Capture the cell that displays the provided text and extract its (X, Y) central coordinate. 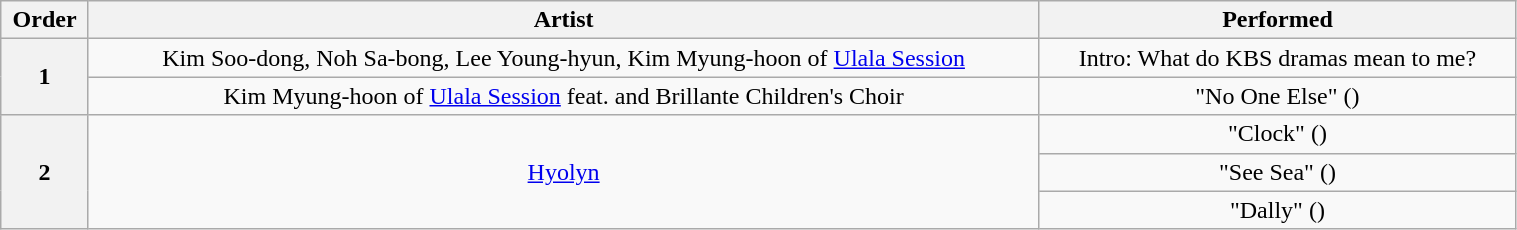
Kim Soo-dong, Noh Sa-bong, Lee Young-hyun, Kim Myung-hoon of Ulala Session (563, 58)
"See Sea" () (1278, 172)
"No One Else" () (1278, 96)
Hyolyn (563, 172)
Order (45, 20)
1 (45, 77)
"Clock" () (1278, 134)
"Dally" () (1278, 210)
Kim Myung-hoon of Ulala Session feat. and Brillante Children's Choir (563, 96)
Performed (1278, 20)
Artist (563, 20)
Intro: What do KBS dramas mean to me? (1278, 58)
2 (45, 172)
